Find where the given text appears and provide that cell's center as [X, Y] coordinate. 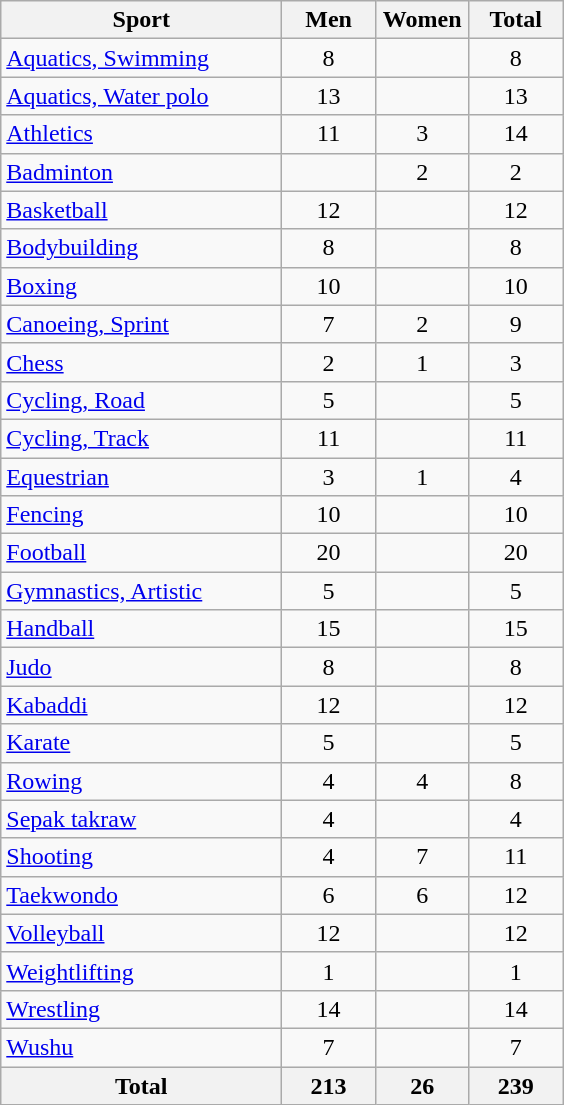
Shooting [142, 857]
Fencing [142, 515]
Football [142, 553]
Badminton [142, 172]
Rowing [142, 781]
Kabaddi [142, 705]
Basketball [142, 210]
Handball [142, 629]
9 [516, 324]
Sepak takraw [142, 819]
Wrestling [142, 1009]
Equestrian [142, 477]
Aquatics, Water polo [142, 96]
Men [329, 20]
26 [422, 1085]
Cycling, Track [142, 438]
239 [516, 1085]
Volleyball [142, 933]
Karate [142, 743]
Judo [142, 667]
Women [422, 20]
Weightlifting [142, 971]
Boxing [142, 286]
Cycling, Road [142, 400]
Wushu [142, 1047]
Sport [142, 20]
213 [329, 1085]
Taekwondo [142, 895]
Athletics [142, 134]
Bodybuilding [142, 248]
Chess [142, 362]
Gymnastics, Artistic [142, 591]
Aquatics, Swimming [142, 58]
Canoeing, Sprint [142, 324]
